Capture the cell that displays the provided text and extract its (x, y) central coordinate. 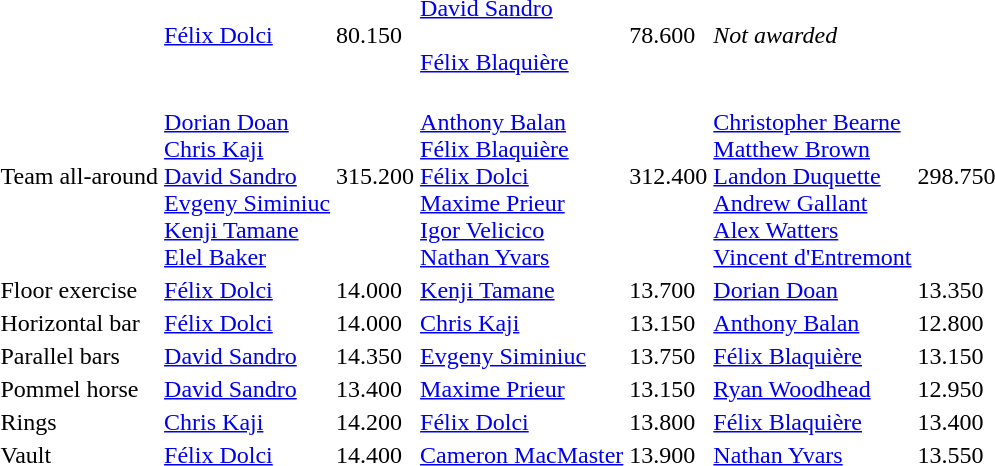
Evgeny Siminiuc (522, 356)
Anthony BalanFélix BlaquièreFélix DolciMaxime PrieurIgor VelicicoNathan Yvars (522, 176)
Dorian DoanChris KajiDavid SandroEvgeny SiminiucKenji TamaneElel Baker (248, 176)
315.200 (376, 176)
Ryan Woodhead (812, 389)
Christopher BearneMatthew BrownLandon DuquetteAndrew GallantAlex WattersVincent d'Entremont (812, 176)
13.400 (376, 389)
312.400 (668, 176)
13.800 (668, 422)
Maxime Prieur (522, 389)
14.200 (376, 422)
Dorian Doan (812, 290)
14.350 (376, 356)
13.700 (668, 290)
Anthony Balan (812, 323)
13.750 (668, 356)
Kenji Tamane (522, 290)
